Detect which cell encompasses the target text, then output its (X, Y) center coordinate. 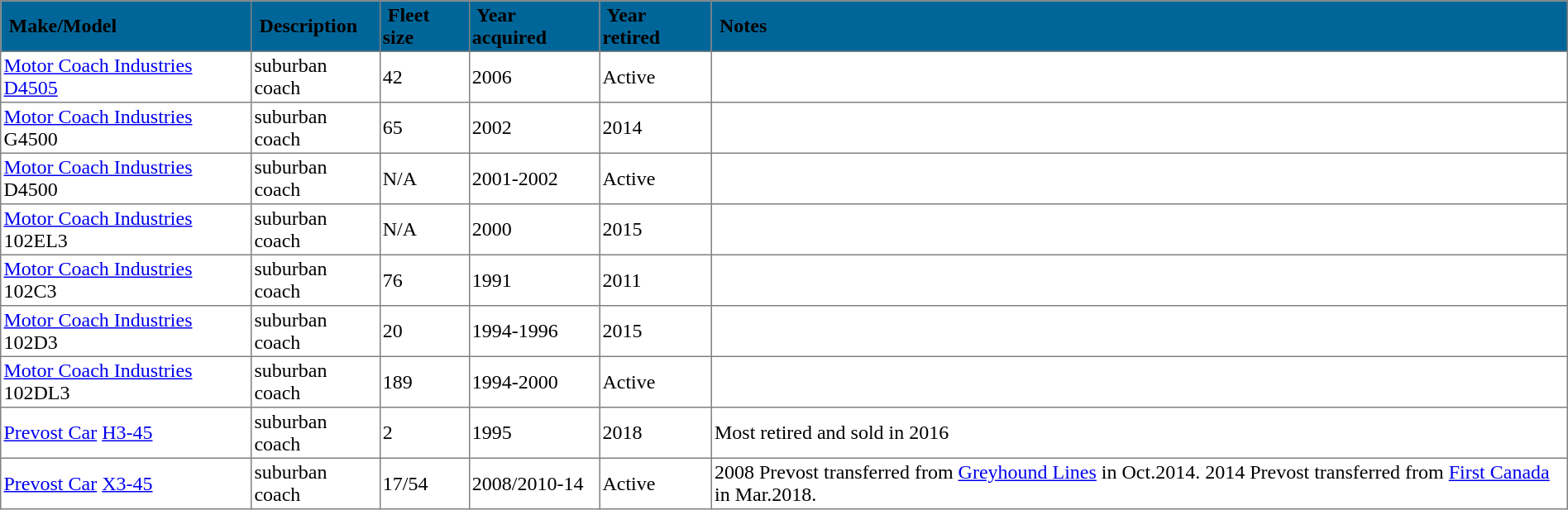
Year retired (656, 26)
1991 (534, 280)
Motor Coach Industries 102DL3 (126, 382)
2006 (534, 77)
Motor Coach Industries 102C3 (126, 280)
2014 (656, 128)
Motor Coach Industries G4500 (126, 128)
Motor Coach Industries D4505 (126, 77)
Prevost Car H3-45 (126, 433)
1995 (534, 433)
Motor Coach Industries D4500 (126, 179)
42 (424, 77)
Description (316, 26)
Most retired and sold in 2016 (1140, 433)
Motor Coach Industries 102D3 (126, 331)
2008 Prevost transferred from Greyhound Lines in Oct.2014. 2014 Prevost transferred from First Canada in Mar.2018. (1140, 484)
2 (424, 433)
Make/Model (126, 26)
17/54 (424, 484)
76 (424, 280)
20 (424, 331)
2001-2002 (534, 179)
Fleet size (424, 26)
2018 (656, 433)
2011 (656, 280)
Notes (1140, 26)
2002 (534, 128)
Year acquired (534, 26)
2000 (534, 230)
189 (424, 382)
Motor Coach Industries 102EL3 (126, 230)
Prevost Car X3-45 (126, 484)
1994-1996 (534, 331)
1994-2000 (534, 382)
2008/2010-14 (534, 484)
65 (424, 128)
